Provide the (x, y) coordinate of the cell's center where the given text is located.  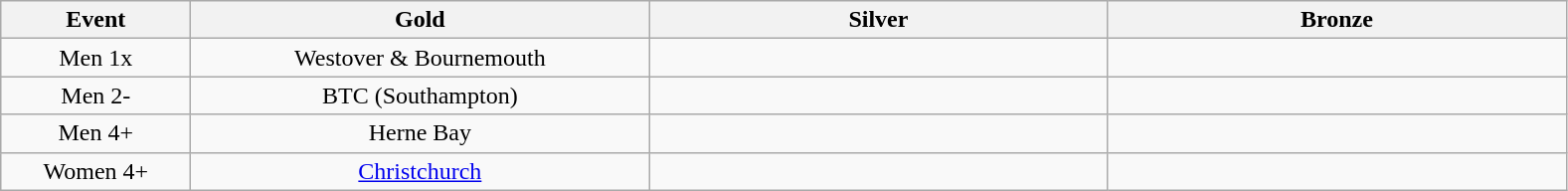
Bronze (1336, 20)
Silver (879, 20)
Gold (420, 20)
Event (95, 20)
Men 1x (95, 58)
Men 4+ (95, 133)
Westover & Bournemouth (420, 58)
Women 4+ (95, 171)
Men 2- (95, 95)
Christchurch (420, 171)
BTC (Southampton) (420, 95)
Herne Bay (420, 133)
